Locate the cell with the specified text and output its [x, y] center coordinate. 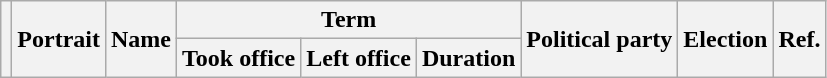
Name [140, 39]
Left office [359, 58]
Ref. [800, 39]
Took office [239, 58]
Portrait [59, 39]
Election [726, 39]
Term [349, 20]
Duration [468, 58]
Political party [600, 39]
